For the text-containing cell, return its midpoint in (x, y) coordinate format. 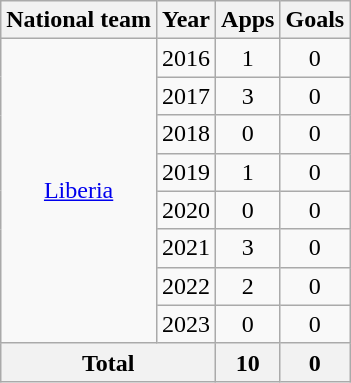
2 (248, 286)
2021 (186, 248)
2016 (186, 58)
Apps (248, 20)
National team (79, 20)
2023 (186, 324)
Goals (315, 20)
Year (186, 20)
2022 (186, 286)
2019 (186, 172)
2017 (186, 96)
Total (108, 362)
2020 (186, 210)
Liberia (79, 191)
10 (248, 362)
2018 (186, 134)
